Return the (x, y) coordinate for the center point of the cell that contains the specified text.  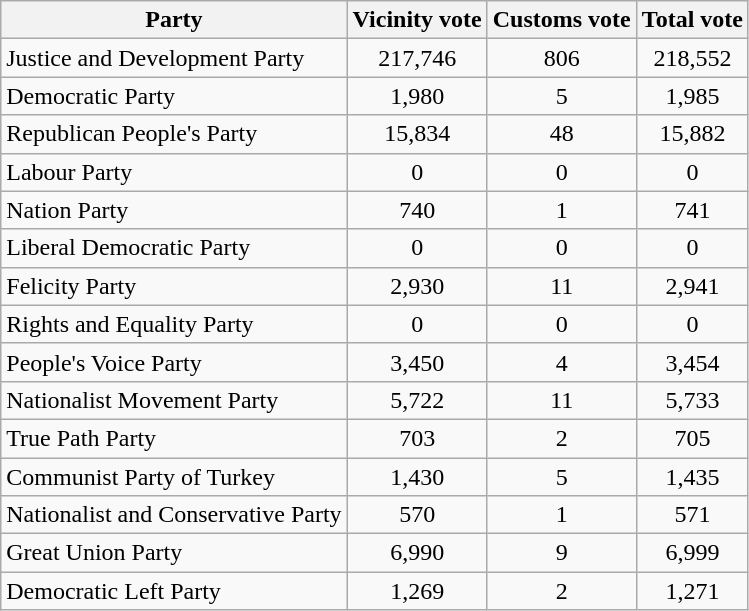
3,454 (692, 362)
3,450 (417, 362)
Felicity Party (174, 286)
6,990 (417, 553)
True Path Party (174, 438)
Rights and Equality Party (174, 324)
Nationalist and Conservative Party (174, 515)
705 (692, 438)
1,269 (417, 591)
4 (562, 362)
571 (692, 515)
Justice and Development Party (174, 58)
People's Voice Party (174, 362)
Liberal Democratic Party (174, 248)
Communist Party of Turkey (174, 477)
Labour Party (174, 172)
218,552 (692, 58)
Total vote (692, 20)
Party (174, 20)
570 (417, 515)
Great Union Party (174, 553)
48 (562, 134)
741 (692, 210)
Customs vote (562, 20)
15,834 (417, 134)
740 (417, 210)
1,271 (692, 591)
Democratic Left Party (174, 591)
5,733 (692, 400)
1,980 (417, 96)
1,985 (692, 96)
217,746 (417, 58)
806 (562, 58)
9 (562, 553)
Nation Party (174, 210)
6,999 (692, 553)
Democratic Party (174, 96)
15,882 (692, 134)
1,435 (692, 477)
5,722 (417, 400)
Nationalist Movement Party (174, 400)
1,430 (417, 477)
Republican People's Party (174, 134)
703 (417, 438)
2,941 (692, 286)
Vicinity vote (417, 20)
2,930 (417, 286)
